Identify which cell holds the provided text, then report its [x, y] central coordinate. 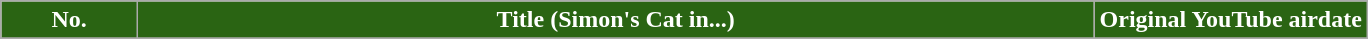
Title (Simon's Cat in...) [616, 20]
No. [70, 20]
Original YouTube airdate [1230, 20]
